Locate the cell with the specified text and output its [X, Y] center coordinate. 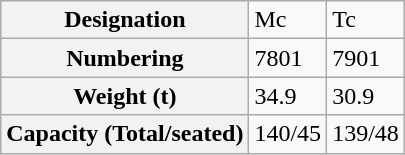
Weight (t) [125, 96]
Capacity (Total/seated) [125, 134]
140/45 [288, 134]
Designation [125, 20]
Numbering [125, 58]
30.9 [366, 96]
7901 [366, 58]
Tc [366, 20]
139/48 [366, 134]
7801 [288, 58]
34.9 [288, 96]
Mc [288, 20]
